Detect which cell encompasses the target text, then output its [x, y] center coordinate. 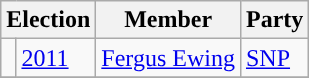
2011 [56, 58]
Election [48, 20]
Party [274, 20]
SNP [274, 58]
Member [168, 20]
Fergus Ewing [168, 58]
